Pinpoint the cell where the given text exists, returning its (x, y) midpoint coordinate. 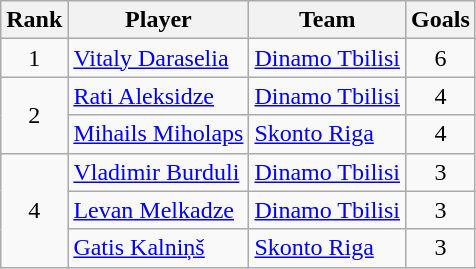
Team (328, 20)
Levan Melkadze (158, 210)
1 (34, 58)
Mihails Miholaps (158, 134)
2 (34, 115)
Goals (441, 20)
6 (441, 58)
Rank (34, 20)
Player (158, 20)
Vitaly Daraselia (158, 58)
Rati Aleksidze (158, 96)
Vladimir Burduli (158, 172)
Gatis Kalniņš (158, 248)
